From the cell containing the given text, extract its center point as [x, y] coordinate. 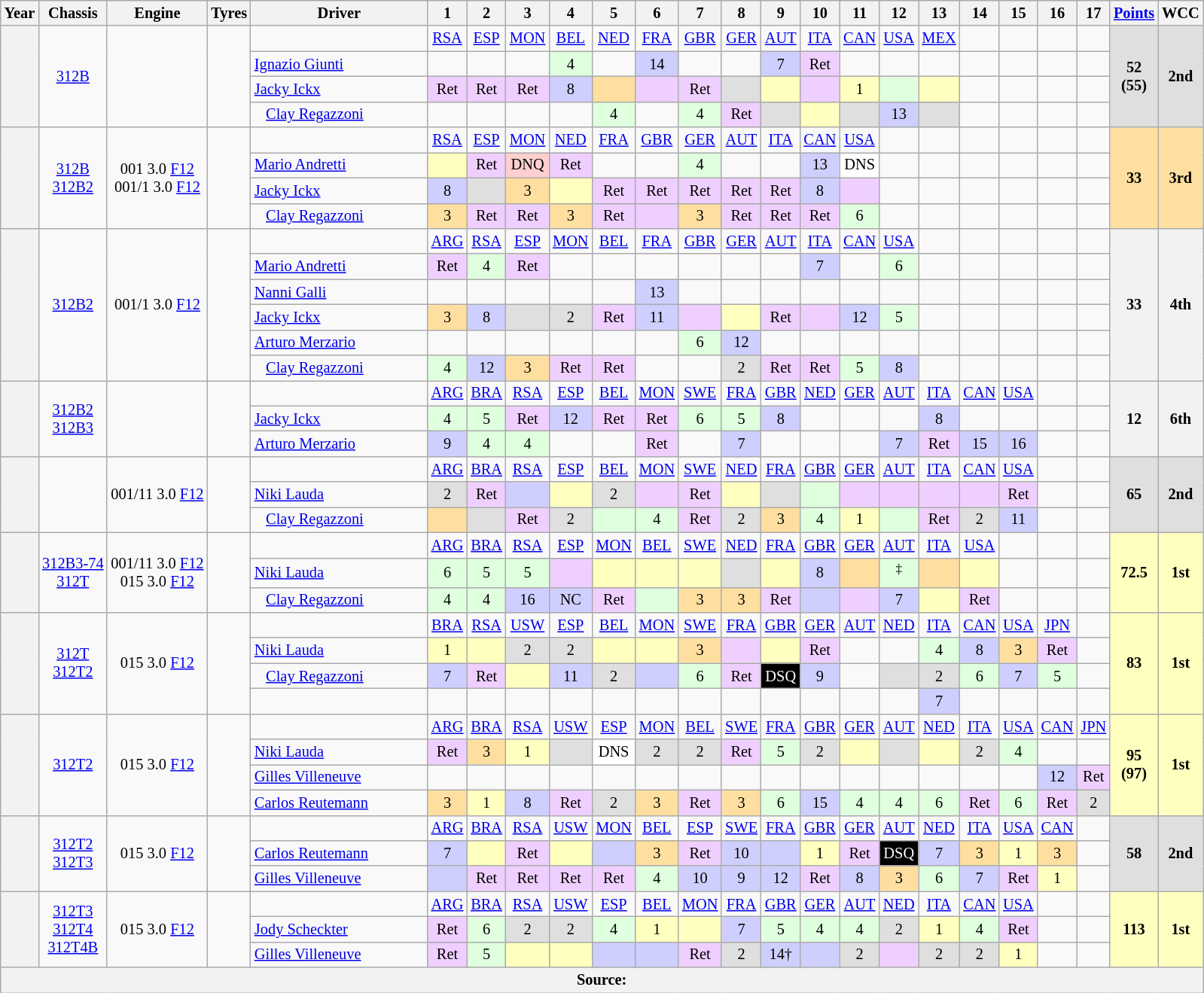
113 [1134, 929]
Jody Scheckter [339, 929]
‡ [899, 572]
001/1 3.0 F12 [157, 304]
001/11 3.0 F12 [157, 494]
Engine [157, 13]
MEX [940, 38]
312T2312T3 [72, 854]
001/11 3.0 F12015 3.0 F12 [157, 572]
Driver [339, 13]
72.5 [1134, 572]
Ignazio Giunti [339, 64]
Nanni Galli [339, 292]
NC [571, 600]
Points [1134, 13]
312B2312B3 [72, 419]
312T2 [72, 765]
312B3-74312T [72, 572]
58 [1134, 854]
001 3.0 F12001/1 3.0 F12 [157, 178]
52(55) [1134, 77]
312B [72, 77]
4th [1181, 304]
Source: [602, 980]
Chassis [72, 13]
14† [781, 955]
83 [1134, 663]
Tyres [229, 13]
95(97) [1134, 765]
3rd [1181, 178]
312B312B2 [72, 178]
WCC [1181, 13]
312B2 [72, 304]
DNQ [527, 165]
6th [1181, 419]
Year [20, 13]
17 [1093, 13]
312T3312T4312T4B [72, 929]
312T312T2 [72, 663]
65 [1134, 494]
